Search for the cell housing the specified text and yield its (x, y) center coordinate. 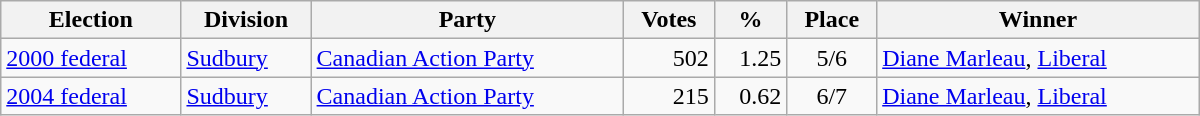
5/6 (832, 58)
0.62 (750, 96)
Election (91, 20)
215 (670, 96)
2004 federal (91, 96)
Division (246, 20)
1.25 (750, 58)
2000 federal (91, 58)
Party (468, 20)
Place (832, 20)
% (750, 20)
Votes (670, 20)
6/7 (832, 96)
502 (670, 58)
Winner (1038, 20)
